Determine the (x, y) coordinate at the center of the cell enclosing the given text.  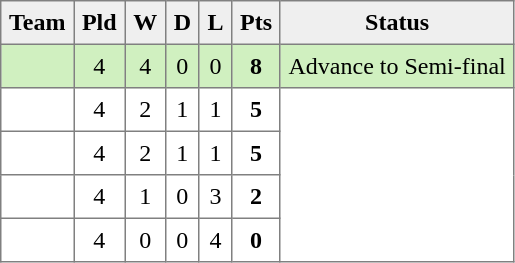
Pts (256, 23)
D (182, 23)
8 (256, 66)
Team (38, 23)
L (216, 23)
Pld (100, 23)
Status (397, 23)
Advance to Semi-final (397, 66)
3 (216, 197)
W (145, 23)
